Scan for the cell matching the given text and deliver its [X, Y] coordinate at center. 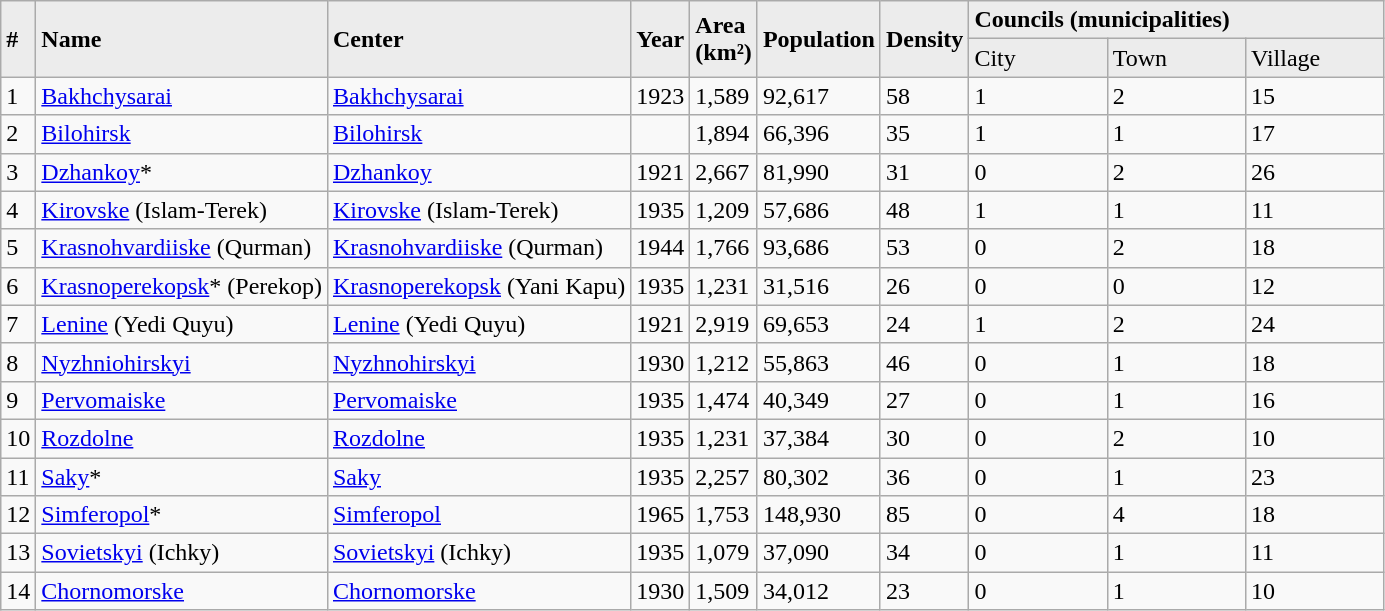
Nyzhniohirskyi [182, 362]
1,589 [724, 96]
85 [924, 515]
36 [924, 477]
31,516 [818, 286]
46 [924, 362]
Dzhankoy [478, 172]
55,863 [818, 362]
7 [18, 324]
2,667 [724, 172]
80,302 [818, 477]
30 [924, 438]
6 [18, 286]
1965 [660, 515]
Village [1314, 58]
148,930 [818, 515]
Area(km²) [724, 39]
1923 [660, 96]
5 [18, 248]
17 [1314, 134]
1944 [660, 248]
Name [182, 39]
16 [1314, 400]
1,894 [724, 134]
Center [478, 39]
Population [818, 39]
1,509 [724, 591]
27 [924, 400]
2,257 [724, 477]
City [1038, 58]
69,653 [818, 324]
Saky* [182, 477]
31 [924, 172]
37,384 [818, 438]
34 [924, 553]
81,990 [818, 172]
1,766 [724, 248]
Simferopol [478, 515]
Nyzhnohirskyi [478, 362]
34,012 [818, 591]
1,753 [724, 515]
1,474 [724, 400]
Krasnoperekopsk (Yani Kapu) [478, 286]
15 [1314, 96]
Town [1176, 58]
Krasnoperekopsk* (Perekop) [182, 286]
9 [18, 400]
93,686 [818, 248]
Saky [478, 477]
13 [18, 553]
Councils (municipalities) [1176, 20]
66,396 [818, 134]
Dzhankoy* [182, 172]
57,686 [818, 210]
35 [924, 134]
53 [924, 248]
Simferopol* [182, 515]
3 [18, 172]
14 [18, 591]
Year [660, 39]
1,079 [724, 553]
1,212 [724, 362]
92,617 [818, 96]
1,209 [724, 210]
# [18, 39]
40,349 [818, 400]
2,919 [724, 324]
Density [924, 39]
37,090 [818, 553]
48 [924, 210]
58 [924, 96]
8 [18, 362]
